Return the [X, Y] coordinate for the center point of the cell that contains the specified text.  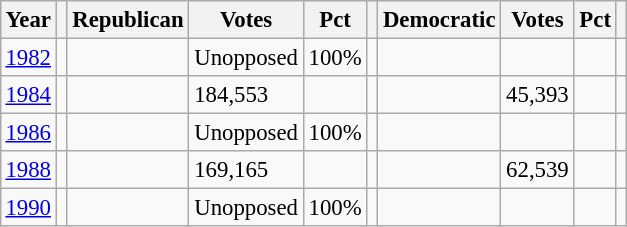
1986 [28, 133]
1990 [28, 208]
62,539 [538, 170]
1988 [28, 170]
Year [28, 20]
184,553 [246, 95]
1984 [28, 95]
45,393 [538, 95]
Democratic [440, 20]
1982 [28, 57]
Republican [128, 20]
169,165 [246, 170]
